Find where the given text appears and provide that cell's center as [X, Y] coordinate. 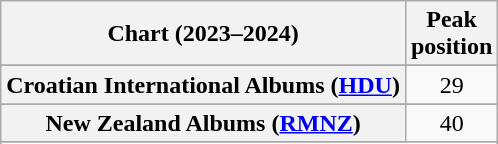
Chart (2023–2024) [204, 34]
Croatian International Albums (HDU) [204, 85]
New Zealand Albums (RMNZ) [204, 123]
29 [451, 85]
Peakposition [451, 34]
40 [451, 123]
